Determine the (X, Y) coordinate at the center of the cell enclosing the given text.  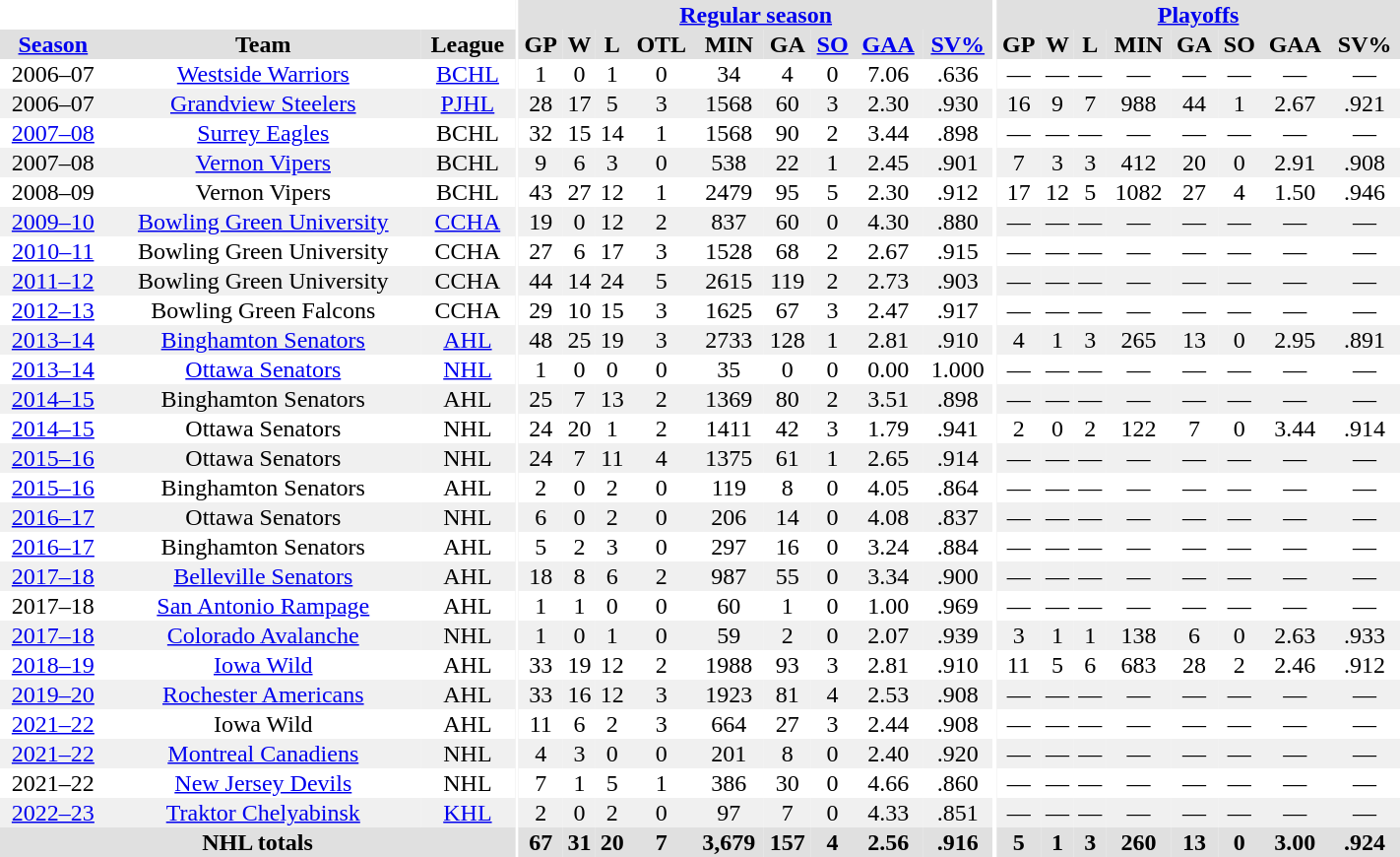
31 (579, 842)
1369 (729, 399)
2.95 (1295, 340)
297 (729, 547)
48 (541, 340)
2.45 (888, 163)
61 (788, 458)
.915 (957, 251)
Belleville Senators (264, 576)
4.30 (888, 222)
KHL (468, 813)
Team (264, 44)
1.00 (888, 606)
.930 (957, 103)
1625 (729, 310)
New Jersey Devils (264, 783)
2008–09 (53, 192)
Surrey Eagles (264, 133)
206 (729, 517)
1528 (729, 251)
Season (53, 44)
32 (541, 133)
2.53 (888, 694)
122 (1138, 428)
138 (1138, 635)
34 (729, 74)
.917 (957, 310)
.933 (1365, 635)
3.24 (888, 547)
80 (788, 399)
.946 (1365, 192)
.969 (957, 606)
260 (1138, 842)
2011–12 (53, 281)
2.91 (1295, 163)
.939 (957, 635)
Rochester Americans (264, 694)
2.73 (888, 281)
2009–10 (53, 222)
2012–13 (53, 310)
NHL totals (258, 842)
Grandview Steelers (264, 103)
San Antonio Rampage (264, 606)
2019–20 (53, 694)
Traktor Chelyabinsk (264, 813)
Colorado Avalanche (264, 635)
1375 (729, 458)
.891 (1365, 340)
2.63 (1295, 635)
1.000 (957, 369)
81 (788, 694)
2733 (729, 340)
42 (788, 428)
59 (729, 635)
412 (1138, 163)
2479 (729, 192)
.884 (957, 547)
.837 (957, 517)
1923 (729, 694)
.864 (957, 488)
55 (788, 576)
988 (1138, 103)
1082 (1138, 192)
.920 (957, 754)
664 (729, 724)
2022–23 (53, 813)
987 (729, 576)
18 (541, 576)
2.46 (1295, 665)
2.07 (888, 635)
386 (729, 783)
90 (788, 133)
837 (729, 222)
35 (729, 369)
3,679 (729, 842)
.921 (1365, 103)
Regular season (756, 15)
2018–19 (53, 665)
Montreal Canadiens (264, 754)
2615 (729, 281)
29 (541, 310)
128 (788, 340)
4.66 (888, 783)
2.65 (888, 458)
.916 (957, 842)
157 (788, 842)
201 (729, 754)
3.51 (888, 399)
OTL (662, 44)
.924 (1365, 842)
Bowling Green Falcons (264, 310)
.901 (957, 163)
Playoffs (1198, 15)
265 (1138, 340)
4.33 (888, 813)
683 (1138, 665)
Westside Warriors (264, 74)
1411 (729, 428)
538 (729, 163)
2.47 (888, 310)
2.40 (888, 754)
95 (788, 192)
4.08 (888, 517)
.903 (957, 281)
3.34 (888, 576)
2.44 (888, 724)
.880 (957, 222)
1988 (729, 665)
0.00 (888, 369)
3.00 (1295, 842)
.900 (957, 576)
2.56 (888, 842)
1.79 (888, 428)
1.50 (1295, 192)
2010–11 (53, 251)
.636 (957, 74)
.860 (957, 783)
10 (579, 310)
4.05 (888, 488)
93 (788, 665)
68 (788, 251)
30 (788, 783)
League (468, 44)
7.06 (888, 74)
PJHL (468, 103)
22 (788, 163)
97 (729, 813)
.851 (957, 813)
.941 (957, 428)
43 (541, 192)
